Return the (X, Y) coordinate for the center point of the cell that contains the specified text.  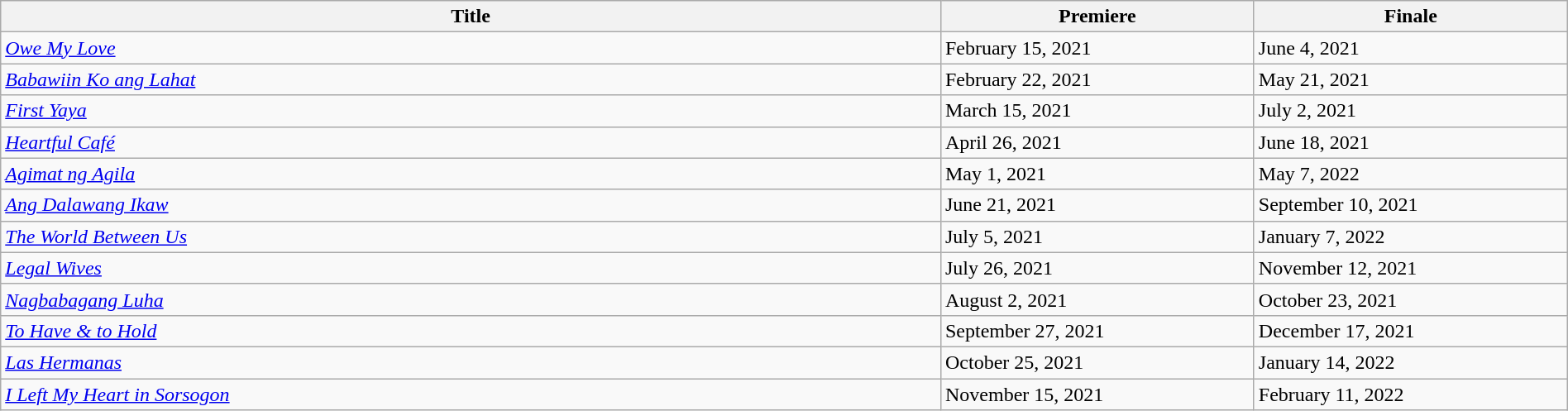
December 17, 2021 (1411, 331)
November 12, 2021 (1411, 268)
August 2, 2021 (1097, 299)
Heartful Café (471, 142)
February 11, 2022 (1411, 394)
July 26, 2021 (1097, 268)
Legal Wives (471, 268)
January 7, 2022 (1411, 237)
Owe My Love (471, 48)
Ang Dalawang Ikaw (471, 205)
I Left My Heart in Sorsogon (471, 394)
October 23, 2021 (1411, 299)
September 27, 2021 (1097, 331)
May 21, 2021 (1411, 79)
October 25, 2021 (1097, 362)
To Have & to Hold (471, 331)
May 1, 2021 (1097, 174)
Nagbabagang Luha (471, 299)
Agimat ng Agila (471, 174)
First Yaya (471, 111)
Las Hermanas (471, 362)
Babawiin Ko ang Lahat (471, 79)
May 7, 2022 (1411, 174)
February 15, 2021 (1097, 48)
July 5, 2021 (1097, 237)
June 18, 2021 (1411, 142)
November 15, 2021 (1097, 394)
January 14, 2022 (1411, 362)
September 10, 2021 (1411, 205)
March 15, 2021 (1097, 111)
Finale (1411, 17)
February 22, 2021 (1097, 79)
June 4, 2021 (1411, 48)
Title (471, 17)
Premiere (1097, 17)
July 2, 2021 (1411, 111)
April 26, 2021 (1097, 142)
June 21, 2021 (1097, 205)
The World Between Us (471, 237)
